Find where the given text appears and provide that cell's center as (X, Y) coordinate. 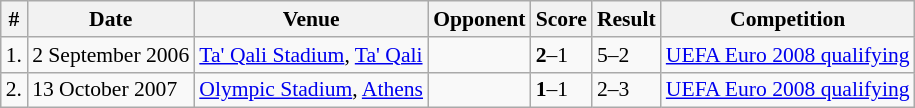
Olympic Stadium, Athens (311, 90)
Ta' Qali Stadium, Ta' Qali (311, 55)
Venue (311, 19)
2–1 (562, 55)
# (14, 19)
1. (14, 55)
13 October 2007 (110, 90)
5–2 (626, 55)
1–1 (562, 90)
Opponent (480, 19)
2–3 (626, 90)
2. (14, 90)
Competition (788, 19)
Score (562, 19)
Result (626, 19)
2 September 2006 (110, 55)
Date (110, 19)
